Locate the cell with the specified text and output its [x, y] center coordinate. 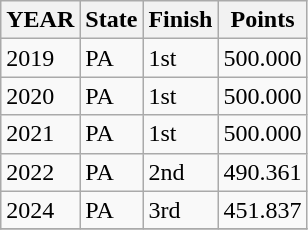
2020 [40, 96]
2021 [40, 134]
2nd [180, 172]
451.837 [262, 210]
Finish [180, 20]
YEAR [40, 20]
2024 [40, 210]
3rd [180, 210]
490.361 [262, 172]
2022 [40, 172]
2019 [40, 58]
State [112, 20]
Points [262, 20]
